Return the (X, Y) coordinate for the center point of the cell that contains the specified text.  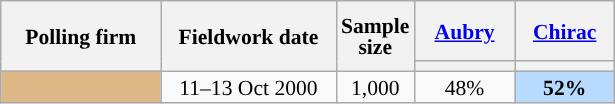
Fieldwork date (248, 36)
48% (464, 86)
1,000 (375, 86)
11–13 Oct 2000 (248, 86)
52% (565, 86)
Polling firm (81, 36)
Chirac (565, 31)
Samplesize (375, 36)
Aubry (464, 31)
